Extract the (X, Y) coordinate from the center of the cell holding the provided text.  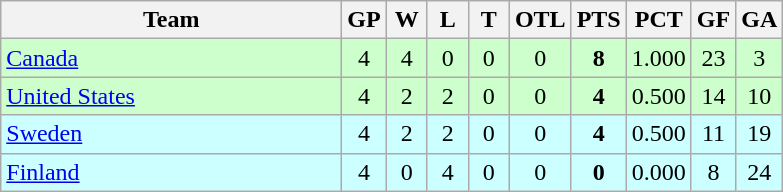
14 (713, 96)
GF (713, 20)
3 (760, 58)
United States (172, 96)
Sweden (172, 134)
T (488, 20)
Finland (172, 172)
0.000 (658, 172)
11 (713, 134)
Canada (172, 58)
19 (760, 134)
PTS (598, 20)
24 (760, 172)
10 (760, 96)
1.000 (658, 58)
Team (172, 20)
L (448, 20)
GP (364, 20)
W (406, 20)
OTL (540, 20)
23 (713, 58)
PCT (658, 20)
GA (760, 20)
